Pinpoint the cell where the given text exists, returning its (X, Y) midpoint coordinate. 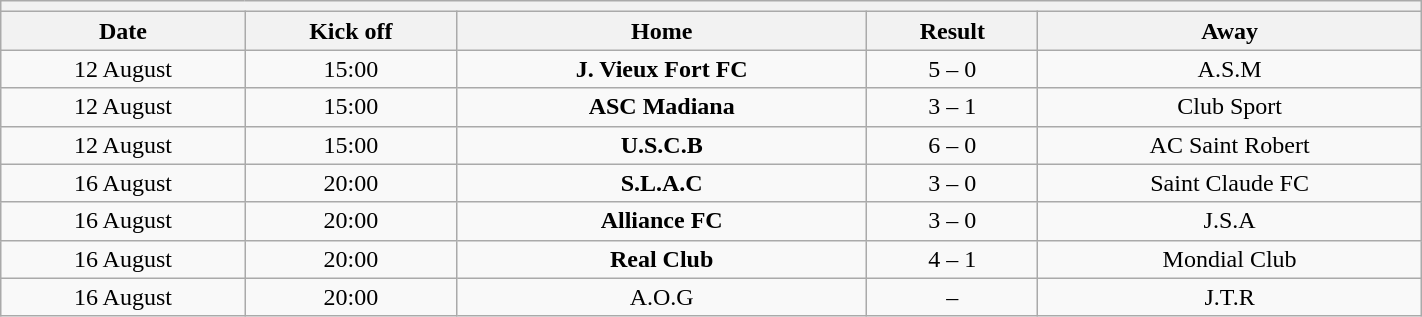
ASC Madiana (662, 107)
J. Vieux Fort FC (662, 69)
A.O.G (662, 297)
4 – 1 (952, 259)
Saint Claude FC (1230, 183)
A.S.M (1230, 69)
Alliance FC (662, 221)
Mondial Club (1230, 259)
S.L.A.C (662, 183)
J.T.R (1230, 297)
Kick off (350, 31)
AC Saint Robert (1230, 145)
Home (662, 31)
Away (1230, 31)
Result (952, 31)
6 – 0 (952, 145)
5 – 0 (952, 69)
Date (123, 31)
– (952, 297)
J.S.A (1230, 221)
3 – 1 (952, 107)
Club Sport (1230, 107)
Real Club (662, 259)
U.S.C.B (662, 145)
